Capture the cell that displays the provided text and extract its [x, y] central coordinate. 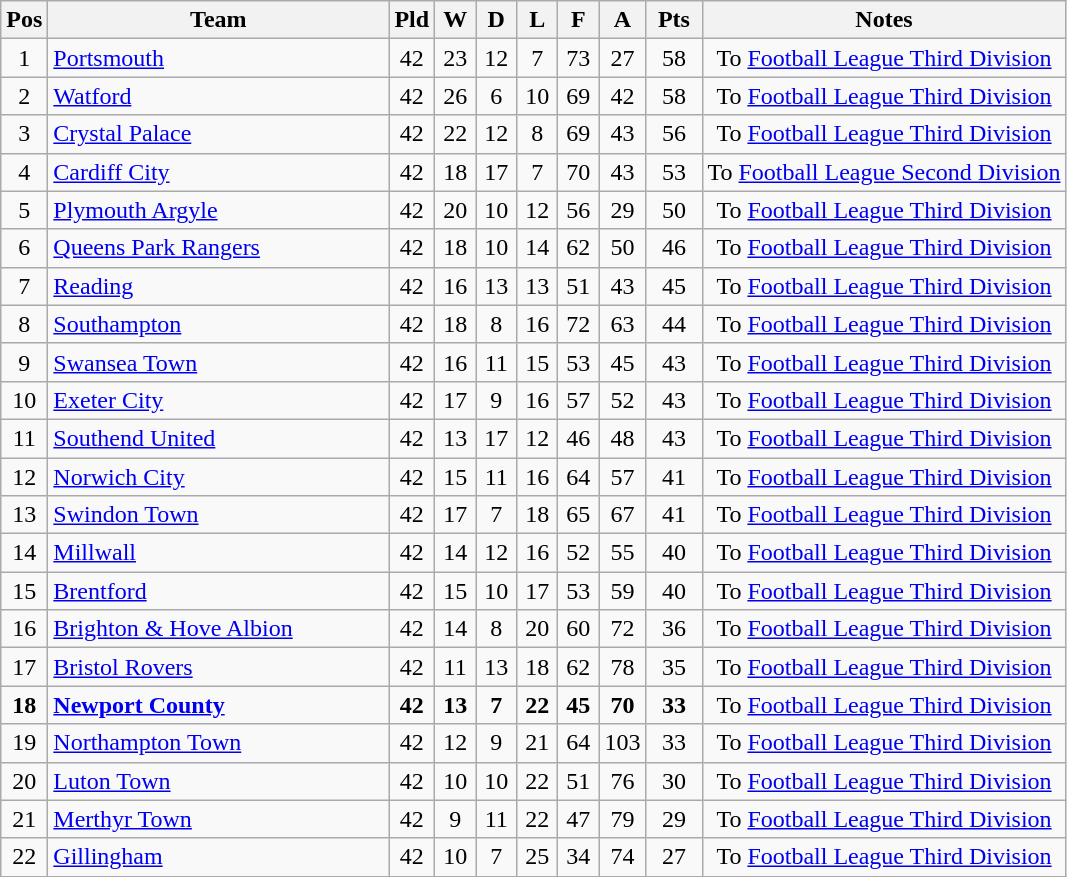
Notes [884, 20]
Cardiff City [218, 172]
78 [622, 667]
79 [622, 819]
Brighton & Hove Albion [218, 629]
Pts [674, 20]
Bristol Rovers [218, 667]
D [496, 20]
Norwich City [218, 477]
55 [622, 553]
F [578, 20]
30 [674, 781]
4 [24, 172]
5 [24, 210]
65 [578, 515]
67 [622, 515]
Pld [412, 20]
Luton Town [218, 781]
Brentford [218, 591]
W [456, 20]
Merthyr Town [218, 819]
Northampton Town [218, 743]
Gillingham [218, 857]
63 [622, 324]
Exeter City [218, 400]
Millwall [218, 553]
Portsmouth [218, 58]
Crystal Palace [218, 134]
34 [578, 857]
Plymouth Argyle [218, 210]
1 [24, 58]
103 [622, 743]
19 [24, 743]
60 [578, 629]
Reading [218, 286]
L [538, 20]
Pos [24, 20]
44 [674, 324]
26 [456, 96]
To Football League Second Division [884, 172]
25 [538, 857]
2 [24, 96]
Newport County [218, 705]
Swindon Town [218, 515]
36 [674, 629]
3 [24, 134]
Team [218, 20]
Southend United [218, 438]
23 [456, 58]
74 [622, 857]
Queens Park Rangers [218, 248]
Southampton [218, 324]
76 [622, 781]
Swansea Town [218, 362]
35 [674, 667]
73 [578, 58]
Watford [218, 96]
59 [622, 591]
A [622, 20]
48 [622, 438]
47 [578, 819]
